Find where the given text appears and provide that cell's center as (X, Y) coordinate. 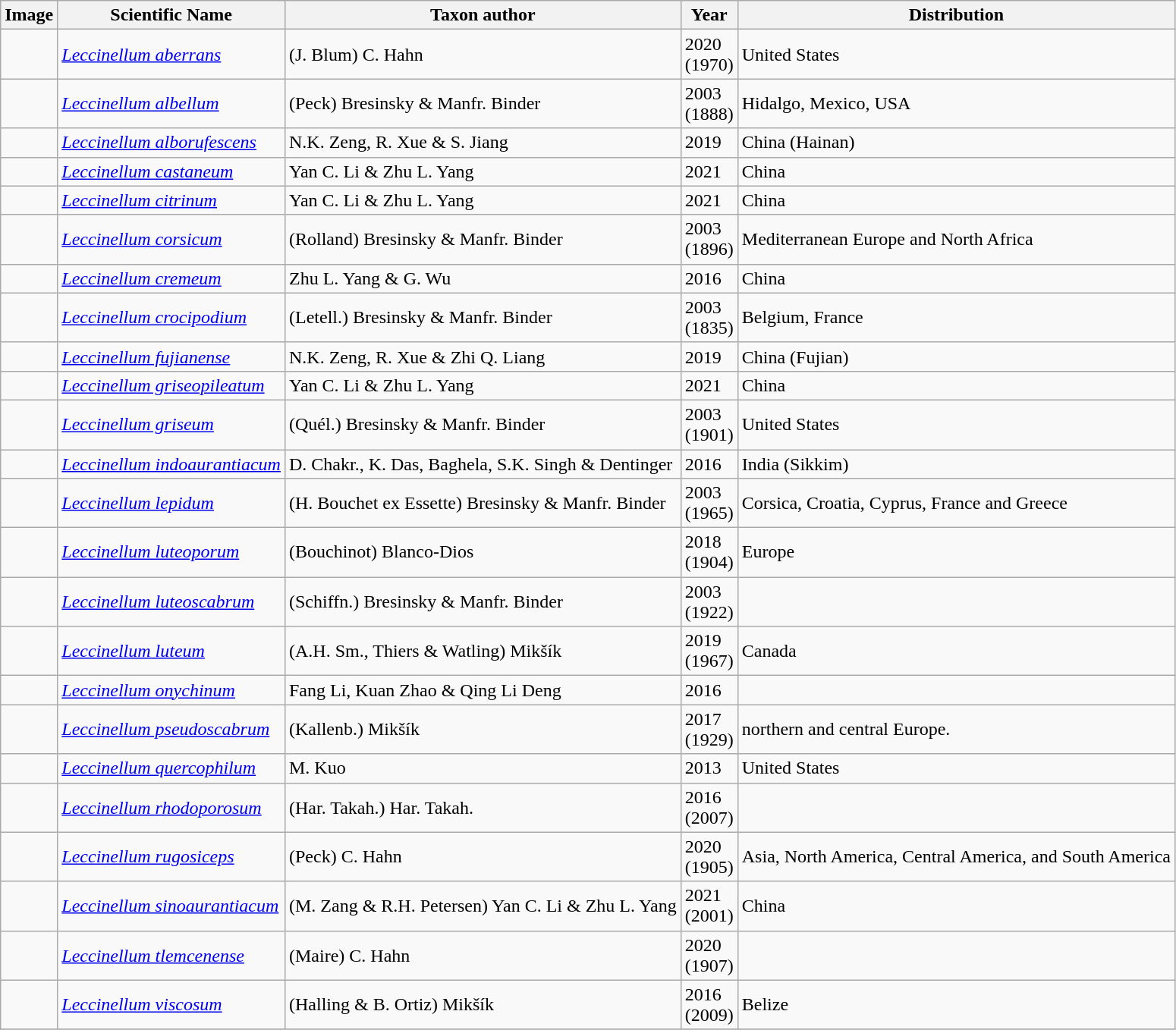
Hidalgo, Mexico, USA (956, 103)
(J. Blum) C. Hahn (483, 55)
Leccinellum rugosiceps (171, 857)
(Har. Takah.) Har. Takah. (483, 807)
Leccinellum castaneum (171, 171)
Leccinellum citrinum (171, 200)
Europe (956, 552)
Leccinellum onychinum (171, 690)
(A.H. Sm., Thiers & Watling) Mikšík (483, 651)
Image (29, 15)
Leccinellum tlemcenense (171, 956)
2003(1888) (709, 103)
Leccinellum albellum (171, 103)
2019(1967) (709, 651)
2003(1835) (709, 317)
China (Hainan) (956, 143)
India (Sikkim) (956, 463)
Leccinellum luteum (171, 651)
(Rolland) Bresinsky & Manfr. Binder (483, 240)
N.K. Zeng, R. Xue & Zhi Q. Liang (483, 356)
Leccinellum cremeum (171, 278)
Leccinellum aberrans (171, 55)
Fang Li, Kuan Zhao & Qing Li Deng (483, 690)
2016(2007) (709, 807)
Corsica, Croatia, Cyprus, France and Greece (956, 504)
(H. Bouchet ex Essette) Bresinsky & Manfr. Binder (483, 504)
2003(1896) (709, 240)
2003(1901) (709, 425)
Belgium, France (956, 317)
Leccinellum luteoporum (171, 552)
M. Kuo (483, 768)
D. Chakr., K. Das, Baghela, S.K. Singh & Dentinger (483, 463)
(Kallenb.) Mikšík (483, 730)
Leccinellum griseum (171, 425)
2021(2001) (709, 906)
(Letell.) Bresinsky & Manfr. Binder (483, 317)
northern and central Europe. (956, 730)
Leccinellum alborufescens (171, 143)
(Schiffn.) Bresinsky & Manfr. Binder (483, 602)
(Peck) Bresinsky & Manfr. Binder (483, 103)
Belize (956, 1004)
Leccinellum lepidum (171, 504)
2013 (709, 768)
Leccinellum rhodoporosum (171, 807)
Leccinellum viscosum (171, 1004)
2003(1965) (709, 504)
Leccinellum quercophilum (171, 768)
2003(1922) (709, 602)
Mediterranean Europe and North Africa (956, 240)
Distribution (956, 15)
Canada (956, 651)
Leccinellum corsicum (171, 240)
Leccinellum pseudoscabrum (171, 730)
Year (709, 15)
(Maire) C. Hahn (483, 956)
(Quél.) Bresinsky & Manfr. Binder (483, 425)
2017(1929) (709, 730)
China (Fujian) (956, 356)
2020(1970) (709, 55)
(Bouchinot) Blanco-Dios (483, 552)
Leccinellum fujianense (171, 356)
2016(2009) (709, 1004)
Leccinellum sinoaurantiacum (171, 906)
Taxon author (483, 15)
2018(1904) (709, 552)
Leccinellum griseopileatum (171, 385)
Asia, North America, Central America, and South America (956, 857)
(M. Zang & R.H. Petersen) Yan C. Li & Zhu L. Yang (483, 906)
Leccinellum luteoscabrum (171, 602)
2020(1907) (709, 956)
N.K. Zeng, R. Xue & S. Jiang (483, 143)
Scientific Name (171, 15)
Leccinellum crocipodium (171, 317)
(Halling & B. Ortiz) Mikšík (483, 1004)
(Peck) C. Hahn (483, 857)
2020(1905) (709, 857)
Leccinellum indoaurantiacum (171, 463)
Zhu L. Yang & G. Wu (483, 278)
